For the text-containing cell, return its midpoint in (x, y) coordinate format. 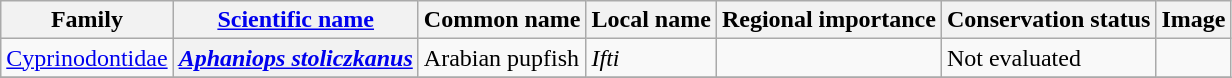
Local name (651, 20)
Regional importance (828, 20)
Image (1194, 20)
Scientific name (296, 20)
Arabian pupfish (502, 58)
Cyprinodontidae (87, 58)
Ifti (651, 58)
Not evaluated (1048, 58)
Family (87, 20)
Conservation status (1048, 20)
Aphaniops stoliczkanus (296, 58)
Common name (502, 20)
